Provide the [X, Y] coordinate of the cell's center where the given text is located.  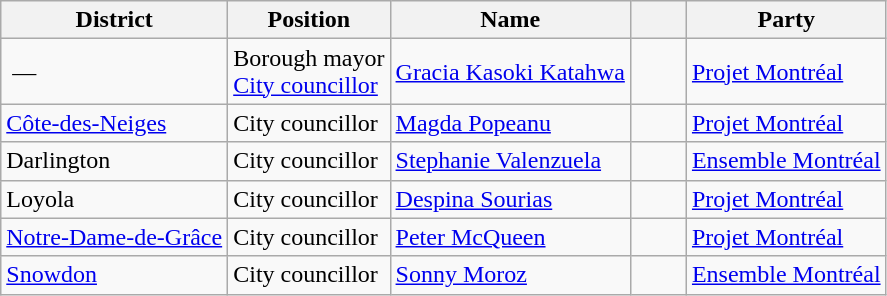
Snowdon [114, 275]
Stephanie Valenzuela [510, 161]
Party [786, 20]
Notre-Dame-de-Grâce [114, 237]
District [114, 20]
Borough mayorCity councillor [309, 72]
Peter McQueen [510, 237]
Position [309, 20]
— [114, 72]
Despina Sourias [510, 199]
Gracia Kasoki Katahwa [510, 72]
Magda Popeanu [510, 123]
Loyola [114, 199]
Côte-des-Neiges [114, 123]
Sonny Moroz [510, 275]
Name [510, 20]
Darlington [114, 161]
